Output the (x, y) coordinate of the center of the cell containing the given text.  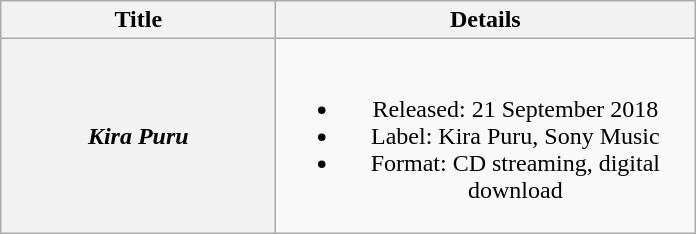
Kira Puru (138, 136)
Released: 21 September 2018Label: Kira Puru, Sony MusicFormat: CD streaming, digital download (486, 136)
Title (138, 20)
Details (486, 20)
